Return the (X, Y) coordinate for the center point of the cell that contains the specified text.  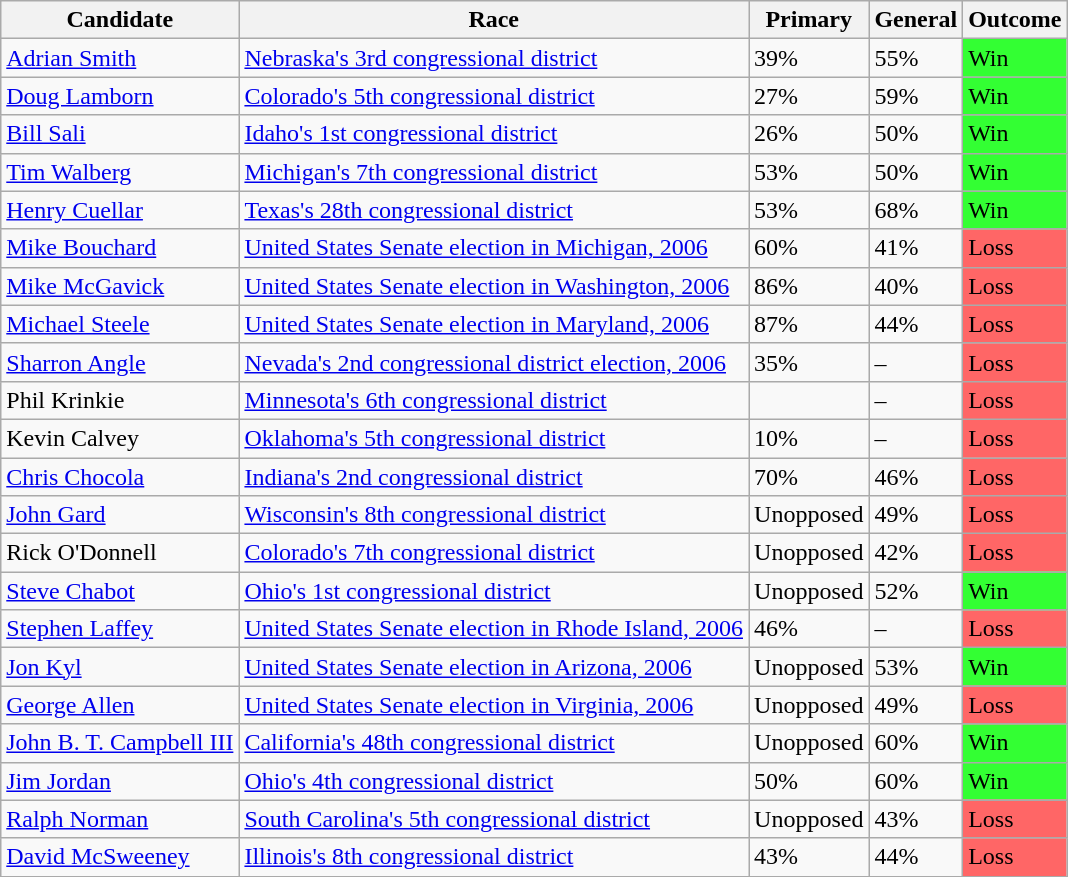
California's 48th congressional district (494, 743)
10% (809, 438)
United States Senate election in Rhode Island, 2006 (494, 629)
United States Senate election in Michigan, 2006 (494, 248)
Adrian Smith (120, 58)
35% (809, 362)
Idaho's 1st congressional district (494, 134)
Indiana's 2nd congressional district (494, 477)
United States Senate election in Washington, 2006 (494, 286)
Nebraska's 3rd congressional district (494, 58)
26% (809, 134)
52% (916, 591)
John B. T. Campbell III (120, 743)
Ohio's 1st congressional district (494, 591)
Mike McGavick (120, 286)
68% (916, 210)
John Gard (120, 515)
Wisconsin's 8th congressional district (494, 515)
Colorado's 7th congressional district (494, 553)
Candidate (120, 20)
Jon Kyl (120, 667)
Bill Sali (120, 134)
41% (916, 248)
Ohio's 4th congressional district (494, 781)
86% (809, 286)
George Allen (120, 705)
Michigan's 7th congressional district (494, 172)
Tim Walberg (120, 172)
Henry Cuellar (120, 210)
Illinois's 8th congressional district (494, 857)
55% (916, 58)
Race (494, 20)
Outcome (1015, 20)
Doug Lamborn (120, 96)
Sharron Angle (120, 362)
87% (809, 324)
70% (809, 477)
40% (916, 286)
39% (809, 58)
Mike Bouchard (120, 248)
Phil Krinkie (120, 400)
Primary (809, 20)
Steve Chabot (120, 591)
Stephen Laffey (120, 629)
Ralph Norman (120, 819)
United States Senate election in Virginia, 2006 (494, 705)
David McSweeney (120, 857)
United States Senate election in Arizona, 2006 (494, 667)
Minnesota's 6th congressional district (494, 400)
59% (916, 96)
42% (916, 553)
Jim Jordan (120, 781)
Texas's 28th congressional district (494, 210)
United States Senate election in Maryland, 2006 (494, 324)
Oklahoma's 5th congressional district (494, 438)
Colorado's 5th congressional district (494, 96)
Rick O'Donnell (120, 553)
Michael Steele (120, 324)
Kevin Calvey (120, 438)
27% (809, 96)
Nevada's 2nd congressional district election, 2006 (494, 362)
General (916, 20)
Chris Chocola (120, 477)
South Carolina's 5th congressional district (494, 819)
